Determine the [x, y] coordinate at the center of the cell enclosing the given text.  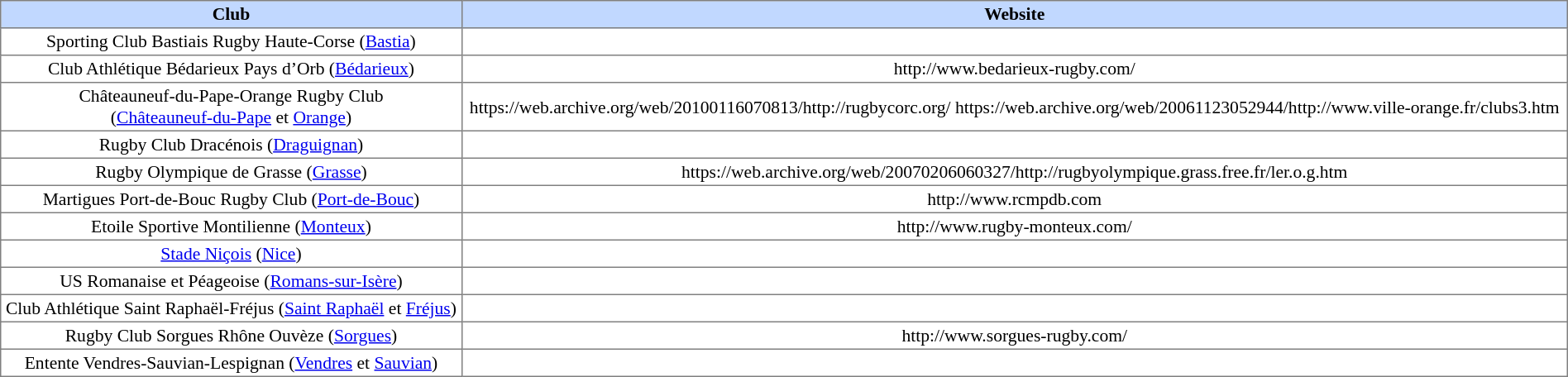
Rugby Club Dracénois (Draguignan) [232, 144]
http://www.rcmpdb.com [1014, 198]
Club Athlétique Saint Raphaël-Fréjus (Saint Raphaël et Fréjus) [232, 308]
US Romanaise et Péageoise (Romans-sur-Isère) [232, 281]
https://web.archive.org/web/20070206060327/http://rugbyolympique.grass.free.fr/ler.o.g.htm [1014, 172]
http://www.bedarieux-rugby.com/ [1014, 69]
http://www.sorgues-rugby.com/ [1014, 336]
Club [232, 15]
Rugby Olympique de Grasse (Grasse) [232, 172]
Etoile Sportive Montilienne (Monteux) [232, 227]
Sporting Club Bastiais Rugby Haute-Corse (Bastia) [232, 41]
Stade Niçois (Nice) [232, 253]
https://web.archive.org/web/20100116070813/http://rugbycorc.org/ https://web.archive.org/web/20061123052944/http://www.ville-orange.fr/clubs3.htm [1014, 107]
Club Athlétique Bédarieux Pays d’Orb (Bédarieux) [232, 69]
Entente Vendres-Sauvian-Lespignan (Vendres et Sauvian) [232, 362]
Châteauneuf-du-Pape-Orange Rugby Club (Châteauneuf-du-Pape et Orange) [232, 107]
http://www.rugby-monteux.com/ [1014, 227]
Website [1014, 15]
Rugby Club Sorgues Rhône Ouvèze (Sorgues) [232, 336]
Martigues Port-de-Bouc Rugby Club (Port-de-Bouc) [232, 198]
